For the text-containing cell, return its midpoint in (X, Y) coordinate format. 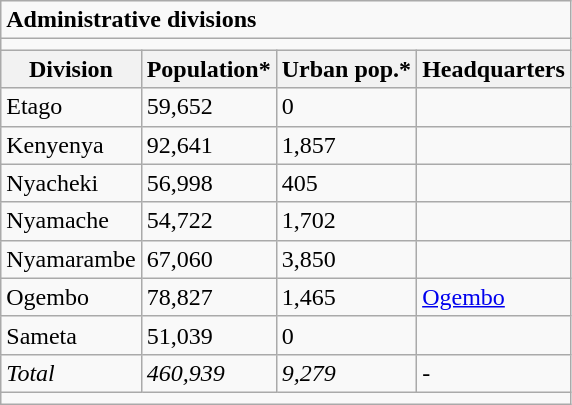
67,060 (208, 259)
Nyacheki (71, 183)
Division (71, 69)
Urban pop.* (346, 69)
51,039 (208, 335)
- (494, 373)
405 (346, 183)
Nyamarambe (71, 259)
Population* (208, 69)
Sameta (71, 335)
Headquarters (494, 69)
9,279 (346, 373)
3,850 (346, 259)
54,722 (208, 221)
Nyamache (71, 221)
460,939 (208, 373)
92,641 (208, 145)
Administrative divisions (286, 20)
Total (71, 373)
56,998 (208, 183)
78,827 (208, 297)
59,652 (208, 107)
1,857 (346, 145)
Kenyenya (71, 145)
Etago (71, 107)
1,465 (346, 297)
1,702 (346, 221)
